Output the [X, Y] coordinate of the center of the cell containing the given text.  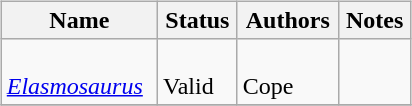
Elasmosaurus [79, 72]
Cope [280, 72]
Name [79, 20]
Status [197, 20]
Notes [374, 20]
Authors [288, 20]
Valid [197, 72]
